Capture the cell that displays the provided text and extract its [X, Y] central coordinate. 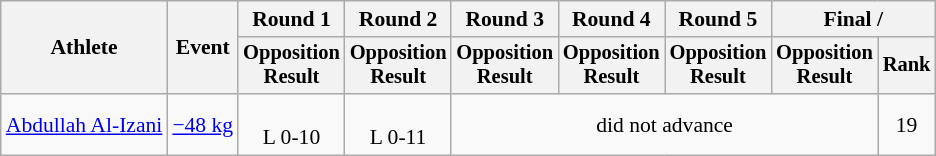
did not advance [664, 124]
Athlete [84, 48]
Abdullah Al-Izani [84, 124]
Event [202, 48]
Round 4 [612, 19]
L 0-11 [398, 124]
Round 5 [718, 19]
19 [907, 124]
Rank [907, 66]
Final / [853, 19]
Round 2 [398, 19]
Round 3 [504, 19]
−48 kg [202, 124]
L 0-10 [292, 124]
Round 1 [292, 19]
